Return the (X, Y) coordinate for the center point of the cell that contains the specified text.  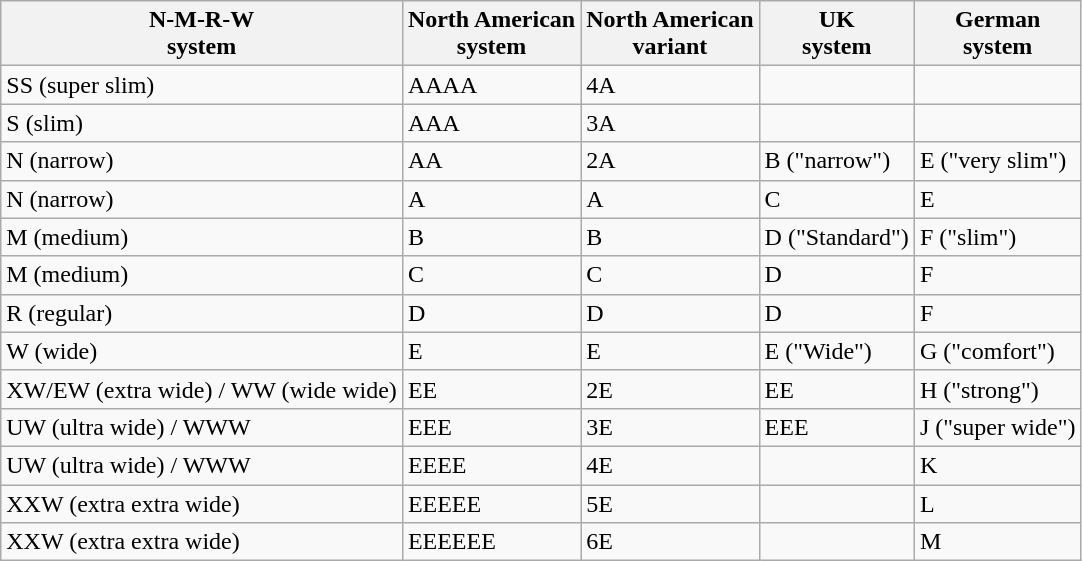
SS (super slim) (202, 85)
AA (491, 161)
AAAA (491, 85)
K (998, 465)
B ("narrow") (836, 161)
H ("strong") (998, 389)
E ("Wide") (836, 351)
R (regular) (202, 313)
F ("slim") (998, 237)
2E (670, 389)
3A (670, 123)
W (wide) (202, 351)
L (998, 503)
4A (670, 85)
3E (670, 427)
D ("Standard") (836, 237)
6E (670, 542)
J ("super wide") (998, 427)
EEEEEE (491, 542)
G ("comfort") (998, 351)
2A (670, 161)
North Americanvariant (670, 34)
EEEE (491, 465)
Germansystem (998, 34)
XW/EW (extra wide) / WW (wide wide) (202, 389)
EEEEE (491, 503)
North Americansystem (491, 34)
S (slim) (202, 123)
M (998, 542)
5E (670, 503)
4E (670, 465)
E ("very slim") (998, 161)
UKsystem (836, 34)
AAA (491, 123)
N-M-R-Wsystem (202, 34)
